Detect which cell encompasses the target text, then output its [x, y] center coordinate. 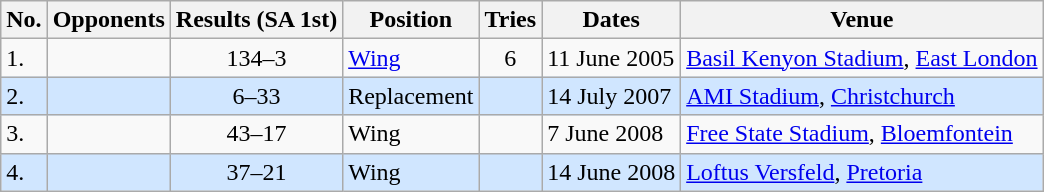
3. [24, 134]
Opponents [108, 20]
11 June 2005 [612, 58]
14 June 2008 [612, 172]
Loftus Versfeld, Pretoria [862, 172]
No. [24, 20]
6–33 [256, 96]
7 June 2008 [612, 134]
Dates [612, 20]
37–21 [256, 172]
Position [411, 20]
Results (SA 1st) [256, 20]
1. [24, 58]
134–3 [256, 58]
6 [510, 58]
Replacement [411, 96]
14 July 2007 [612, 96]
Basil Kenyon Stadium, East London [862, 58]
2. [24, 96]
Tries [510, 20]
4. [24, 172]
Free State Stadium, Bloemfontein [862, 134]
Venue [862, 20]
AMI Stadium, Christchurch [862, 96]
43–17 [256, 134]
